Capture the cell that displays the provided text and extract its (X, Y) central coordinate. 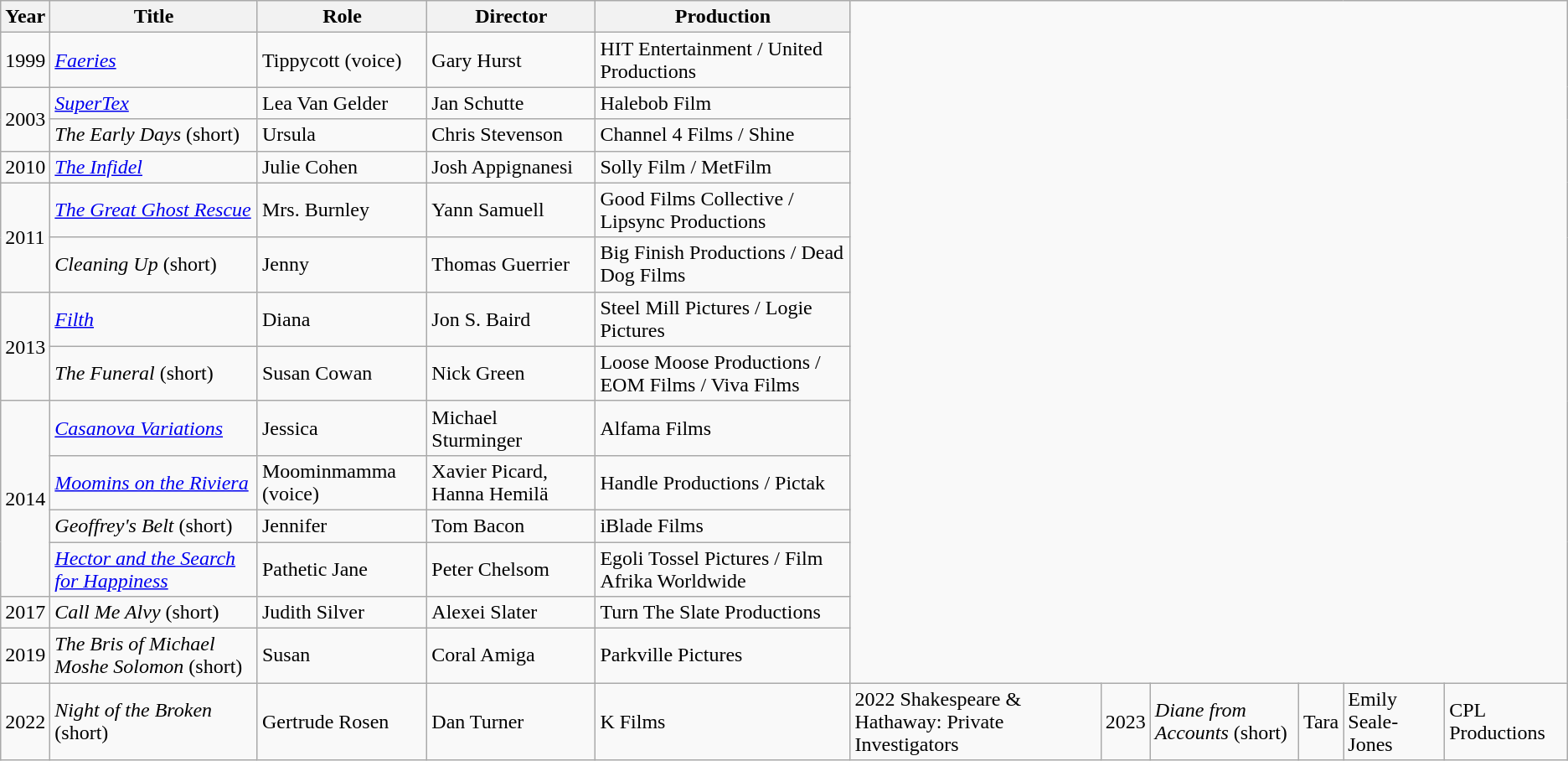
Cleaning Up (short) (154, 265)
The Bris of Michael Moshe Solomon (short) (154, 655)
Tara (1320, 722)
Coral Amiga (511, 655)
Jenny (342, 265)
Night of the Broken (short) (154, 722)
Solly Film / MetFilm (723, 167)
2022 (25, 722)
Turn The Slate Productions (723, 613)
2003 (25, 119)
Xavier Picard, Hanna Hemilä (511, 483)
Role (342, 17)
Parkville Pictures (723, 655)
2010 (25, 167)
HIT Entertainment / United Productions (723, 60)
Jennifer (342, 525)
2011 (25, 237)
Nick Green (511, 374)
Moomins on the Riviera (154, 483)
The Infidel (154, 167)
Pathetic Jane (342, 568)
Egoli Tossel Pictures / Film Afrika Worldwide (723, 568)
Year (25, 17)
Director (511, 17)
Good Films Collective / Lipsync Productions (723, 210)
Call Me Alvy (short) (154, 613)
2014 (25, 498)
Judith Silver (342, 613)
Jan Schutte (511, 103)
Thomas Guerrier (511, 265)
Gary Hurst (511, 60)
Tom Bacon (511, 525)
Big Finish Productions / Dead Dog Films (723, 265)
The Funeral (short) (154, 374)
SuperTex (154, 103)
Casanova Variations (154, 427)
Ursula (342, 135)
Geoffrey's Belt (short) (154, 525)
Emily Seale-Jones (1394, 722)
Jessica (342, 427)
Gertrude Rosen (342, 722)
Alexei Slater (511, 613)
iBlade Films (723, 525)
The Early Days (short) (154, 135)
Production (723, 17)
Diane from Accounts (short) (1225, 722)
Yann Samuell (511, 210)
Susan (342, 655)
2022 Shakespeare & Hathaway: Private Investigators (975, 722)
Chris Stevenson (511, 135)
Handle Productions / Pictak (723, 483)
Susan Cowan (342, 374)
Hector and the Search for Happiness (154, 568)
2023 (1126, 722)
Moominmamma (voice) (342, 483)
Alfama Films (723, 427)
Faeries (154, 60)
Peter Chelsom (511, 568)
Lea Van Gelder (342, 103)
2017 (25, 613)
CPL Productions (1506, 722)
2019 (25, 655)
Josh Appignanesi (511, 167)
Title (154, 17)
Mrs. Burnley (342, 210)
Filth (154, 318)
Diana (342, 318)
K Films (723, 722)
Loose Moose Productions / EOM Films / Viva Films (723, 374)
1999 (25, 60)
Jon S. Baird (511, 318)
Halebob Film (723, 103)
Dan Turner (511, 722)
Channel 4 Films / Shine (723, 135)
Julie Cohen (342, 167)
Steel Mill Pictures / Logie Pictures (723, 318)
Michael Sturminger (511, 427)
The Great Ghost Rescue (154, 210)
Tippycott (voice) (342, 60)
2013 (25, 346)
